Identify which cell holds the provided text, then report its (x, y) central coordinate. 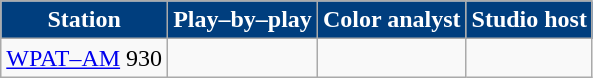
Play–by–play (243, 20)
Station (84, 20)
WPAT–AM 930 (84, 58)
Color analyst (392, 20)
Studio host (529, 20)
